Search for the cell housing the specified text and yield its [x, y] center coordinate. 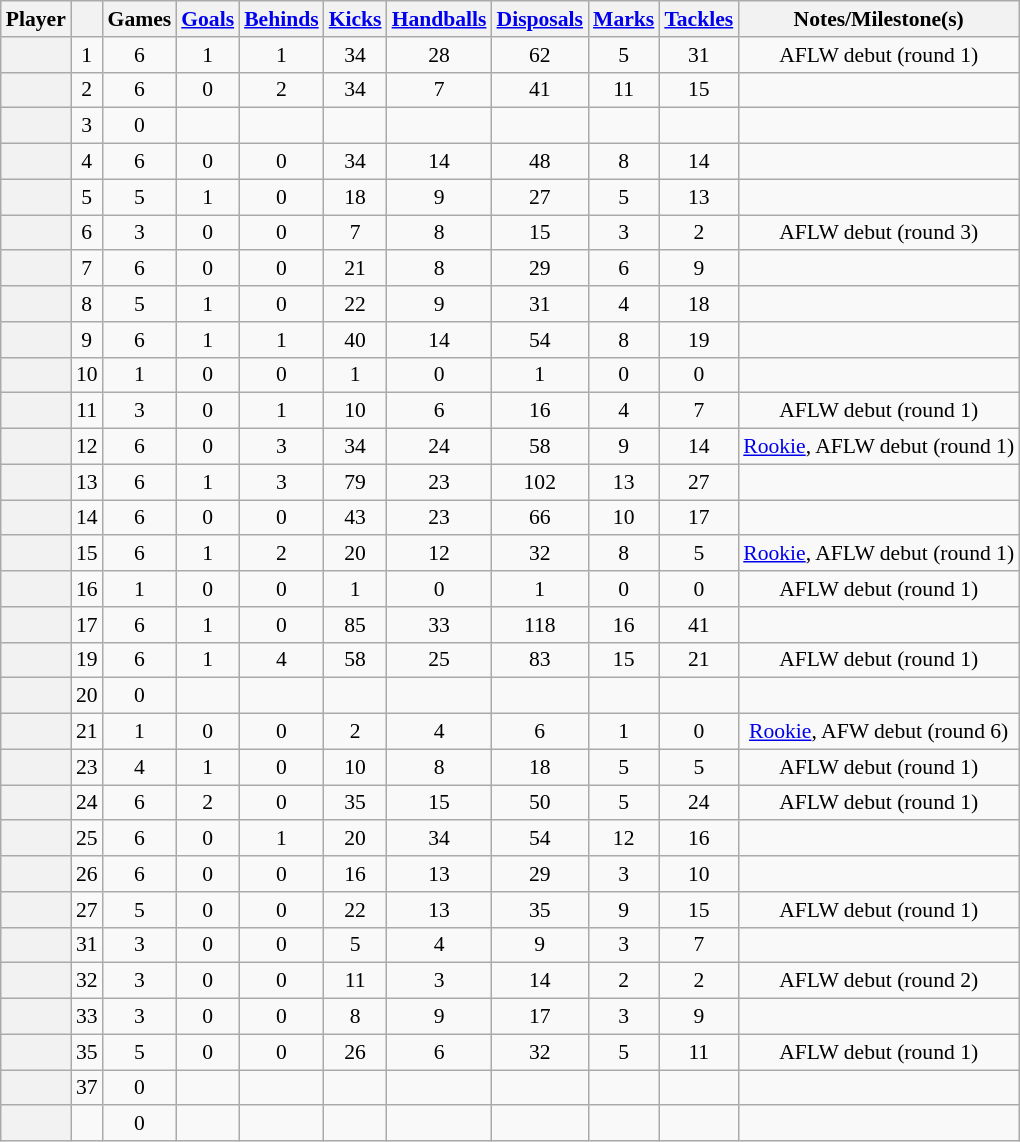
AFLW debut (round 3) [878, 233]
83 [540, 660]
Kicks [356, 19]
43 [356, 518]
Rookie, AFW debut (round 6) [878, 732]
85 [356, 625]
Games [140, 19]
66 [540, 518]
Goals [208, 19]
Marks [624, 19]
50 [540, 803]
AFLW debut (round 2) [878, 981]
Handballs [440, 19]
28 [440, 55]
48 [540, 162]
62 [540, 55]
40 [356, 340]
Tackles [698, 19]
79 [356, 482]
Behinds [282, 19]
Notes/Milestone(s) [878, 19]
102 [540, 482]
Player [36, 19]
Disposals [540, 19]
118 [540, 625]
37 [87, 1088]
